Detect which cell encompasses the target text, then output its [x, y] center coordinate. 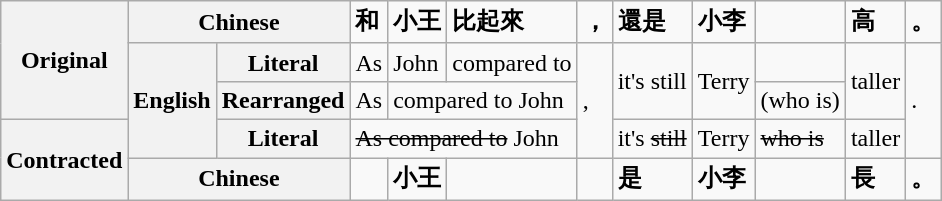
Original [64, 60]
As compared to John [464, 138]
compared to [512, 62]
, [594, 100]
長 [875, 180]
compared to John [482, 100]
English [172, 100]
， [594, 22]
比起來 [512, 22]
Rearranged [283, 100]
還是 [652, 22]
who is [800, 138]
高 [875, 22]
John [418, 62]
Contracted [64, 160]
是 [652, 180]
和 [369, 22]
. [924, 100]
(who is) [800, 100]
